Capture the cell that displays the provided text and extract its [X, Y] central coordinate. 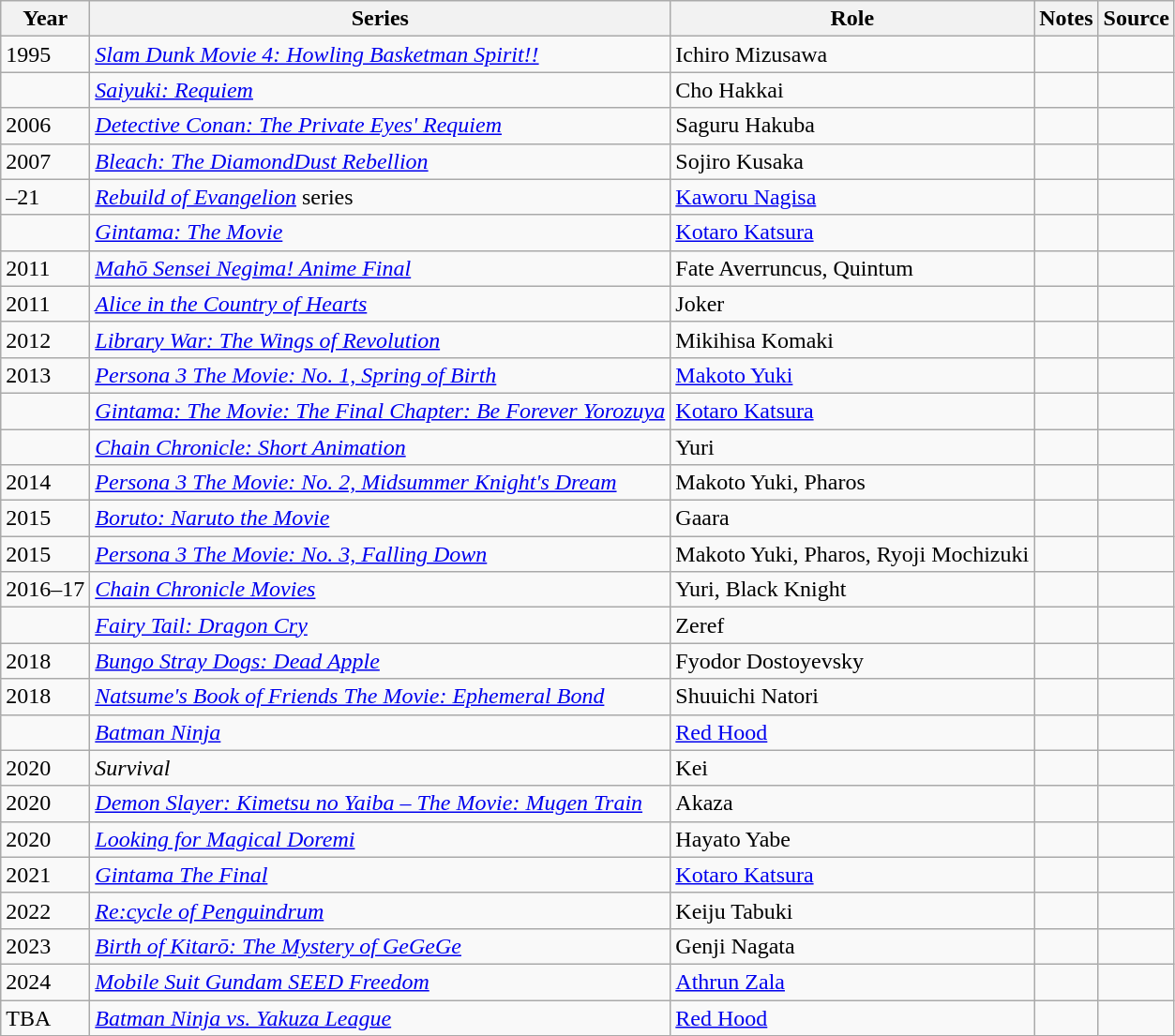
Ichiro Mizusawa [852, 54]
Fate Averruncus, Quintum [852, 268]
Slam Dunk Movie 4: Howling Basketman Spirit!! [381, 54]
Kaworu Nagisa [852, 197]
2022 [45, 910]
Gaara [852, 518]
Fairy Tail: Dragon Cry [381, 625]
Shuuichi Natori [852, 697]
Detective Conan: The Private Eyes' Requiem [381, 126]
Looking for Magical Doremi [381, 839]
Alice in the Country of Hearts [381, 304]
Persona 3 The Movie: No. 3, Falling Down [381, 554]
Sojiro Kusaka [852, 161]
2021 [45, 875]
Genji Nagata [852, 946]
Birth of Kitarō: The Mystery of GeGeGe [381, 946]
Chain Chronicle: Short Animation [381, 447]
Mahō Sensei Negima! Anime Final [381, 268]
2014 [45, 483]
Gintama: The Movie [381, 233]
Cho Hakkai [852, 90]
Batman Ninja [381, 732]
2006 [45, 126]
2013 [45, 375]
Akaza [852, 803]
Keiju Tabuki [852, 910]
Re:cycle of Penguindrum [381, 910]
Role [852, 19]
Fyodor Dostoyevsky [852, 661]
–21 [45, 197]
Mikihisa Komaki [852, 339]
2023 [45, 946]
Kei [852, 768]
Saguru Hakuba [852, 126]
2016–17 [45, 590]
Athrun Zala [852, 982]
Saiyuki: Requiem [381, 90]
Library War: The Wings of Revolution [381, 339]
Boruto: Naruto the Movie [381, 518]
Demon Slayer: Kimetsu no Yaiba – The Movie: Mugen Train [381, 803]
Gintama The Final [381, 875]
Source [1137, 19]
Hayato Yabe [852, 839]
Persona 3 The Movie: No. 1, Spring of Birth [381, 375]
Rebuild of Evangelion series [381, 197]
Notes [1066, 19]
Gintama: The Movie: The Final Chapter: Be Forever Yorozuya [381, 411]
Yuri, Black Knight [852, 590]
Makoto Yuki, Pharos [852, 483]
Joker [852, 304]
Survival [381, 768]
Natsume's Book of Friends The Movie: Ephemeral Bond [381, 697]
Series [381, 19]
Year [45, 19]
Yuri [852, 447]
Bungo Stray Dogs: Dead Apple [381, 661]
Makoto Yuki [852, 375]
Makoto Yuki, Pharos, Ryoji Mochizuki [852, 554]
Mobile Suit Gundam SEED Freedom [381, 982]
Bleach: The DiamondDust Rebellion [381, 161]
1995 [45, 54]
2024 [45, 982]
Zeref [852, 625]
Persona 3 The Movie: No. 2, Midsummer Knight's Dream [381, 483]
TBA [45, 1017]
Batman Ninja vs. Yakuza League [381, 1017]
2007 [45, 161]
Chain Chronicle Movies [381, 590]
2012 [45, 339]
